Pinpoint the cell where the given text exists, returning its [X, Y] midpoint coordinate. 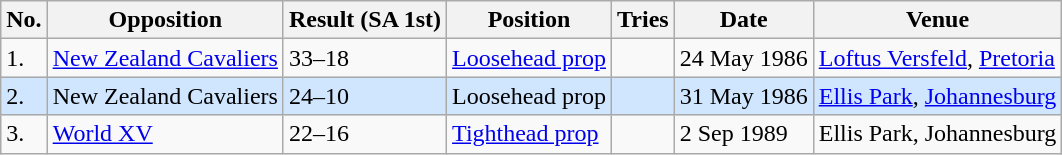
Result (SA 1st) [364, 20]
33–18 [364, 58]
Tries [644, 20]
World XV [165, 134]
24–10 [364, 96]
31 May 1986 [744, 96]
No. [24, 20]
3. [24, 134]
1. [24, 58]
22–16 [364, 134]
Loftus Versfeld, Pretoria [938, 58]
2. [24, 96]
2 Sep 1989 [744, 134]
Position [530, 20]
Tighthead prop [530, 134]
Date [744, 20]
Opposition [165, 20]
24 May 1986 [744, 58]
Venue [938, 20]
